From the cell containing the given text, extract its center point as (x, y) coordinate. 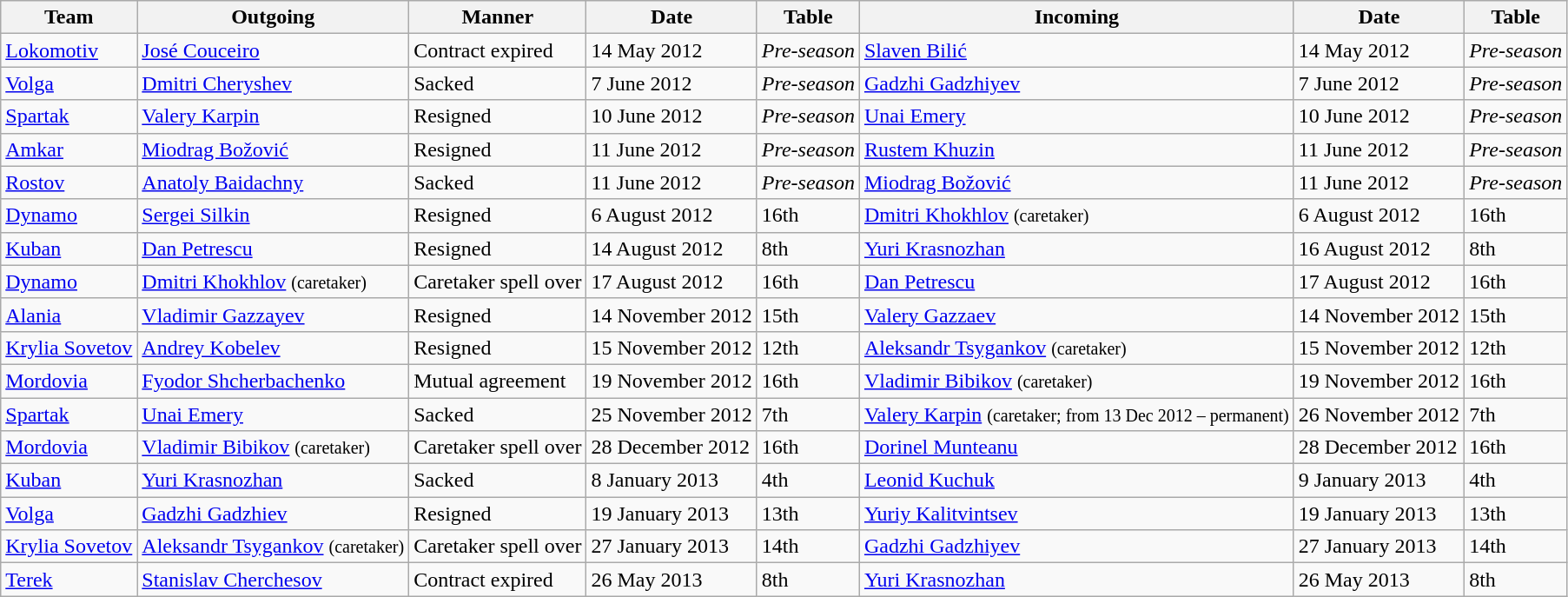
Amkar (69, 149)
Terek (69, 580)
José Couceiro (273, 50)
25 November 2012 (672, 415)
Manner (498, 17)
Incoming (1076, 17)
16 August 2012 (1379, 249)
Anatoly Baidachny (273, 182)
Valery Gazzaev (1076, 315)
Alania (69, 315)
Stanislav Cherchesov (273, 580)
Lokomotiv (69, 50)
Outgoing (273, 17)
Rostov (69, 182)
Andrey Kobelev (273, 348)
Sergei Silkin (273, 216)
Rustem Khuzin (1076, 149)
9 January 2013 (1379, 481)
Yuriy Kalitvintsev (1076, 514)
8 January 2013 (672, 481)
Mutual agreement (498, 381)
26 November 2012 (1379, 415)
Valery Karpin (273, 116)
Dorinel Munteanu (1076, 448)
Slaven Bilić (1076, 50)
Leonid Kuchuk (1076, 481)
Dmitri Cheryshev (273, 83)
Fyodor Shcherbachenko (273, 381)
Gadzhi Gadzhiev (273, 514)
14 August 2012 (672, 249)
Team (69, 17)
Valery Karpin (caretaker; from 13 Dec 2012 – permanent) (1076, 415)
Vladimir Gazzayev (273, 315)
